Capture the cell that displays the provided text and extract its [x, y] central coordinate. 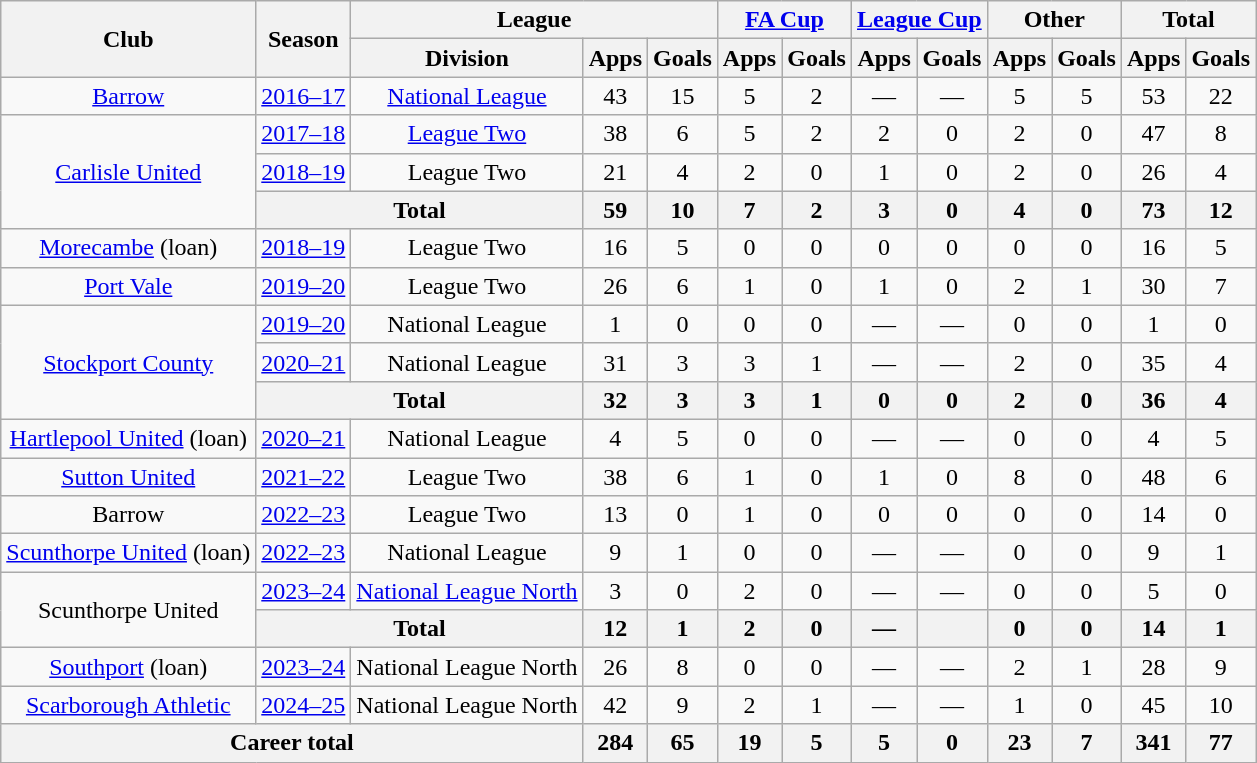
53 [1153, 96]
Stockport County [128, 362]
35 [1153, 362]
Scunthorpe United [128, 610]
League [534, 20]
43 [615, 96]
59 [615, 210]
31 [615, 362]
45 [1153, 705]
23 [1019, 743]
Southport (loan) [128, 667]
42 [615, 705]
341 [1153, 743]
Division [467, 58]
League Cup [919, 20]
21 [615, 172]
Season [304, 39]
2024–25 [304, 705]
32 [615, 400]
48 [1153, 477]
Hartlepool United (loan) [128, 438]
30 [1153, 286]
2017–18 [304, 134]
73 [1153, 210]
22 [1221, 96]
Morecambe (loan) [128, 248]
13 [615, 515]
Career total [292, 743]
Other [1054, 20]
284 [615, 743]
2016–17 [304, 96]
77 [1221, 743]
Scunthorpe United (loan) [128, 553]
Scarborough Athletic [128, 705]
2021–22 [304, 477]
19 [749, 743]
28 [1153, 667]
FA Cup [784, 20]
65 [683, 743]
15 [683, 96]
Port Vale [128, 286]
47 [1153, 134]
Club [128, 39]
Carlisle United [128, 172]
Sutton United [128, 477]
36 [1153, 400]
